Locate the cell with the specified text and output its (x, y) center coordinate. 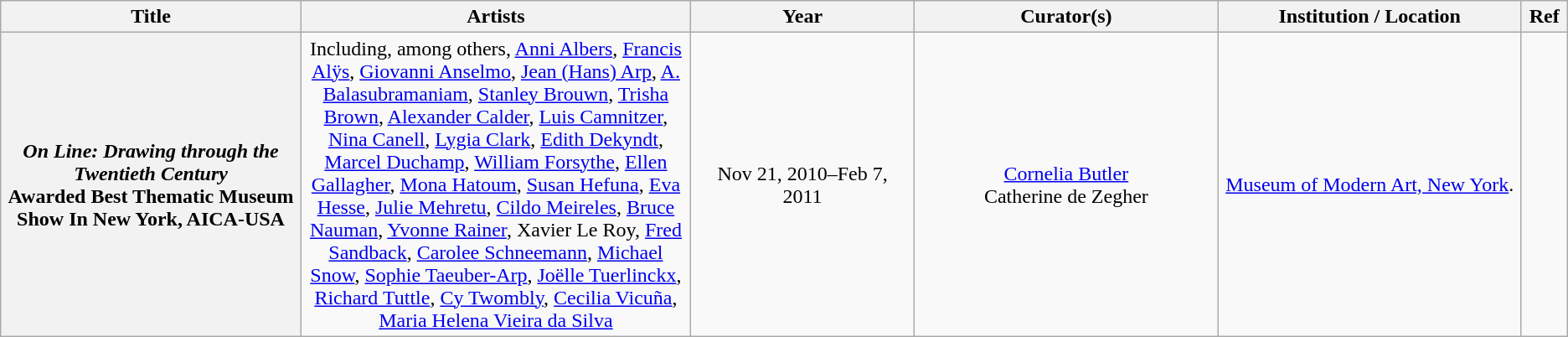
Curator(s) (1067, 17)
Museum of Modern Art, New York. (1369, 184)
Artists (496, 17)
Title (151, 17)
Cornelia ButlerCatherine de Zegher (1067, 184)
Year (802, 17)
Institution / Location (1369, 17)
Ref (1545, 17)
On Line: Drawing through the Twentieth Century Awarded Best Thematic Museum Show In New York, AICA-USA (151, 184)
Nov 21, 2010–Feb 7, 2011 (802, 184)
